Extract the (x, y) coordinate from the center of the cell holding the provided text.  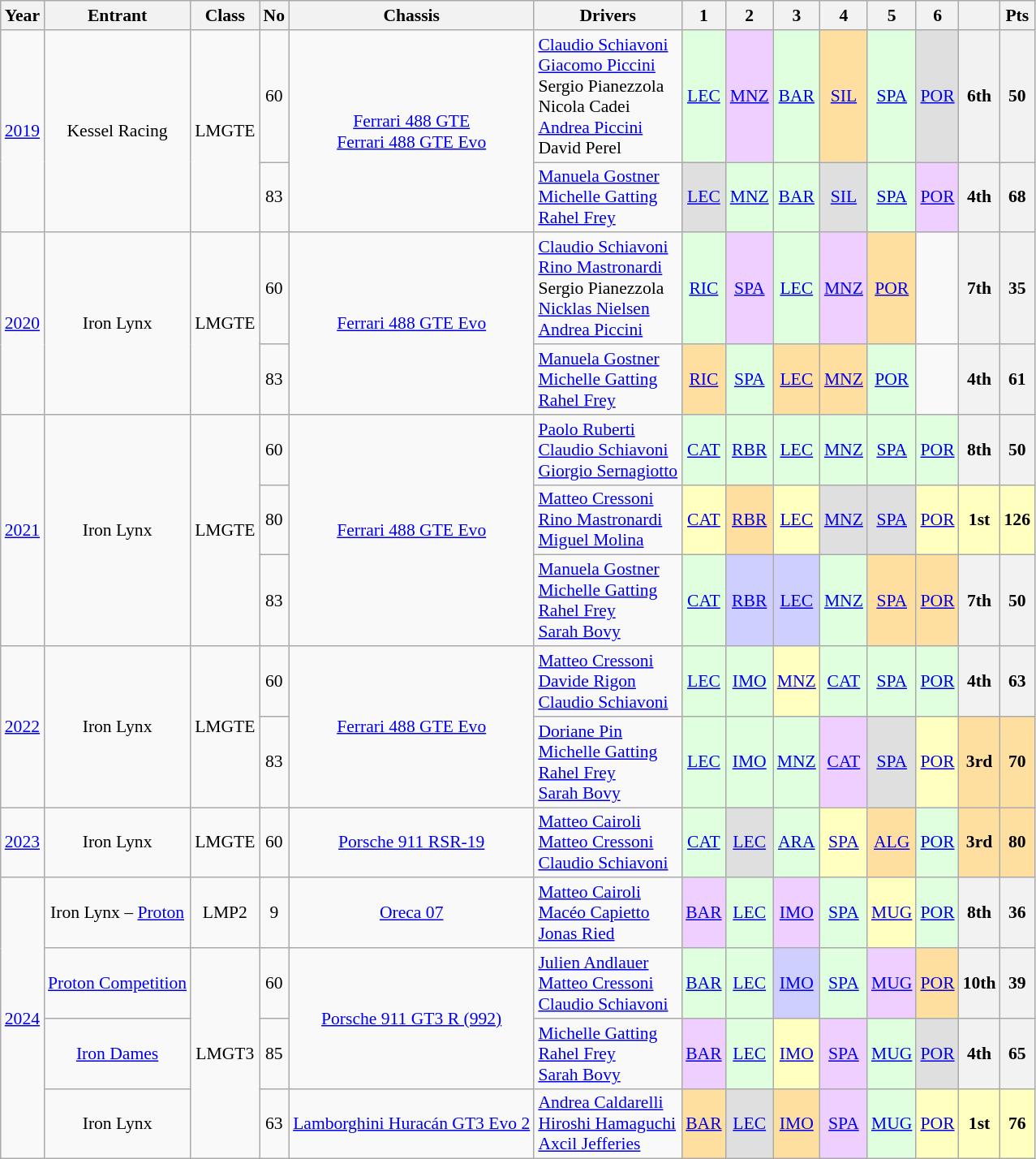
Iron Lynx – Proton (117, 914)
ARA (797, 842)
Matteo Cairoli Matteo Cressoni Claudio Schiavoni (608, 842)
35 (1017, 289)
Paolo Ruberti Claudio Schiavoni Giorgio Sernagiotto (608, 450)
Claudio Schiavoni Rino Mastronardi Sergio Pianezzola Nicklas Nielsen Andrea Piccini (608, 289)
2020 (23, 324)
Entrant (117, 15)
2 (750, 15)
Pts (1017, 15)
Year (23, 15)
61 (1017, 380)
4 (844, 15)
Kessel Racing (117, 131)
9 (274, 914)
126 (1017, 519)
Oreca 07 (411, 914)
5 (892, 15)
Matteo Cressoni Rino Mastronardi Miguel Molina (608, 519)
Matteo Cressoni Davide Rigon Claudio Schiavoni (608, 682)
2021 (23, 531)
39 (1017, 984)
Proton Competition (117, 984)
Claudio Schiavoni Giacomo Piccini Sergio Pianezzola Nicola Cadei Andrea Piccini David Perel (608, 96)
Matteo Cairoli Macéo Capietto Jonas Ried (608, 914)
3 (797, 15)
Lamborghini Huracán GT3 Evo 2 (411, 1123)
85 (274, 1053)
70 (1017, 762)
Doriane Pin Michelle Gatting Rahel Frey Sarah Bovy (608, 762)
Class (225, 15)
1 (704, 15)
Porsche 911 RSR-19 (411, 842)
Drivers (608, 15)
10th (980, 984)
6th (980, 96)
65 (1017, 1053)
2022 (23, 727)
Iron Dames (117, 1053)
LMP2 (225, 914)
2019 (23, 131)
LMGT3 (225, 1053)
Andrea Caldarelli Hiroshi Hamaguchi Axcil Jefferies (608, 1123)
68 (1017, 198)
Ferrari 488 GTE Ferrari 488 GTE Evo (411, 131)
Michelle Gatting Rahel Frey Sarah Bovy (608, 1053)
Porsche 911 GT3 R (992) (411, 1018)
No (274, 15)
ALG (892, 842)
76 (1017, 1123)
Chassis (411, 15)
2024 (23, 1019)
6 (937, 15)
Julien Andlauer Matteo Cressoni Claudio Schiavoni (608, 984)
Manuela Gostner Michelle Gatting Rahel Frey Sarah Bovy (608, 601)
2023 (23, 842)
36 (1017, 914)
